Provide the (x, y) coordinate of the cell's center where the given text is located.  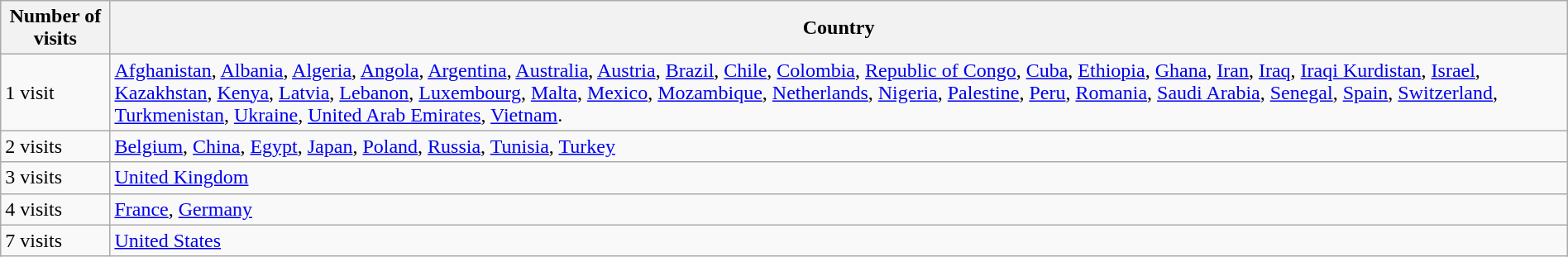
2 visits (55, 146)
Belgium, China, Egypt, Japan, Poland, Russia, Tunisia, Turkey (839, 146)
Country (839, 28)
France, Germany (839, 209)
3 visits (55, 178)
4 visits (55, 209)
United States (839, 240)
United Kingdom (839, 178)
Number of visits (55, 28)
1 visit (55, 93)
7 visits (55, 240)
